Capture the cell that displays the provided text and extract its (X, Y) central coordinate. 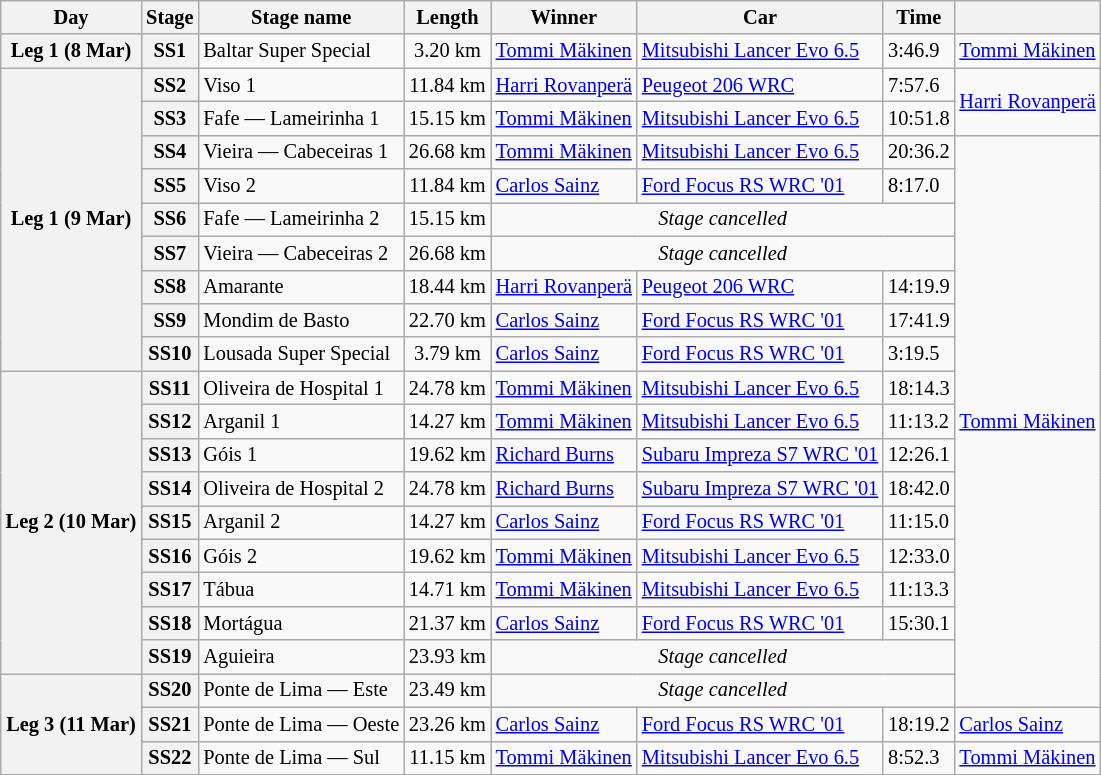
Fafe — Lameirinha 1 (301, 118)
12:26.1 (918, 455)
23.49 km (448, 690)
SS17 (170, 589)
Mortágua (301, 623)
11.15 km (448, 758)
18:42.0 (918, 489)
Leg 2 (10 Mar) (71, 522)
Aguieira (301, 657)
SS8 (170, 287)
SS12 (170, 421)
Day (71, 17)
8:52.3 (918, 758)
Góis 2 (301, 556)
SS16 (170, 556)
14:19.9 (918, 287)
Fafe — Lameirinha 2 (301, 219)
Oliveira de Hospital 1 (301, 388)
SS18 (170, 623)
SS11 (170, 388)
SS5 (170, 186)
17:41.9 (918, 320)
Góis 1 (301, 455)
Amarante (301, 287)
Vieira — Cabeceiras 2 (301, 253)
11:15.0 (918, 522)
Winner (564, 17)
18:14.3 (918, 388)
Time (918, 17)
23.26 km (448, 724)
SS10 (170, 354)
Mondim de Basto (301, 320)
10:51.8 (918, 118)
Tábua (301, 589)
14.71 km (448, 589)
Viso 1 (301, 85)
23.93 km (448, 657)
3:19.5 (918, 354)
21.37 km (448, 623)
20:36.2 (918, 152)
SS13 (170, 455)
Lousada Super Special (301, 354)
22.70 km (448, 320)
7:57.6 (918, 85)
Leg 1 (9 Mar) (71, 220)
SS22 (170, 758)
11:13.2 (918, 421)
3.79 km (448, 354)
SS19 (170, 657)
Leg 3 (11 Mar) (71, 724)
15:30.1 (918, 623)
Ponte de Lima — Oeste (301, 724)
18.44 km (448, 287)
Baltar Super Special (301, 51)
18:19.2 (918, 724)
8:17.0 (918, 186)
Vieira — Cabeceiras 1 (301, 152)
SS6 (170, 219)
SS21 (170, 724)
Ponte de Lima — Este (301, 690)
12:33.0 (918, 556)
Ponte de Lima — Sul (301, 758)
SS15 (170, 522)
11:13.3 (918, 589)
SS7 (170, 253)
3:46.9 (918, 51)
Leg 1 (8 Mar) (71, 51)
SS14 (170, 489)
Length (448, 17)
Stage (170, 17)
Viso 2 (301, 186)
Arganil 2 (301, 522)
Car (760, 17)
SS4 (170, 152)
Arganil 1 (301, 421)
3.20 km (448, 51)
SS9 (170, 320)
SS3 (170, 118)
Oliveira de Hospital 2 (301, 489)
SS20 (170, 690)
Stage name (301, 17)
SS1 (170, 51)
SS2 (170, 85)
